Return the (x, y) coordinate for the center point of the cell that contains the specified text.  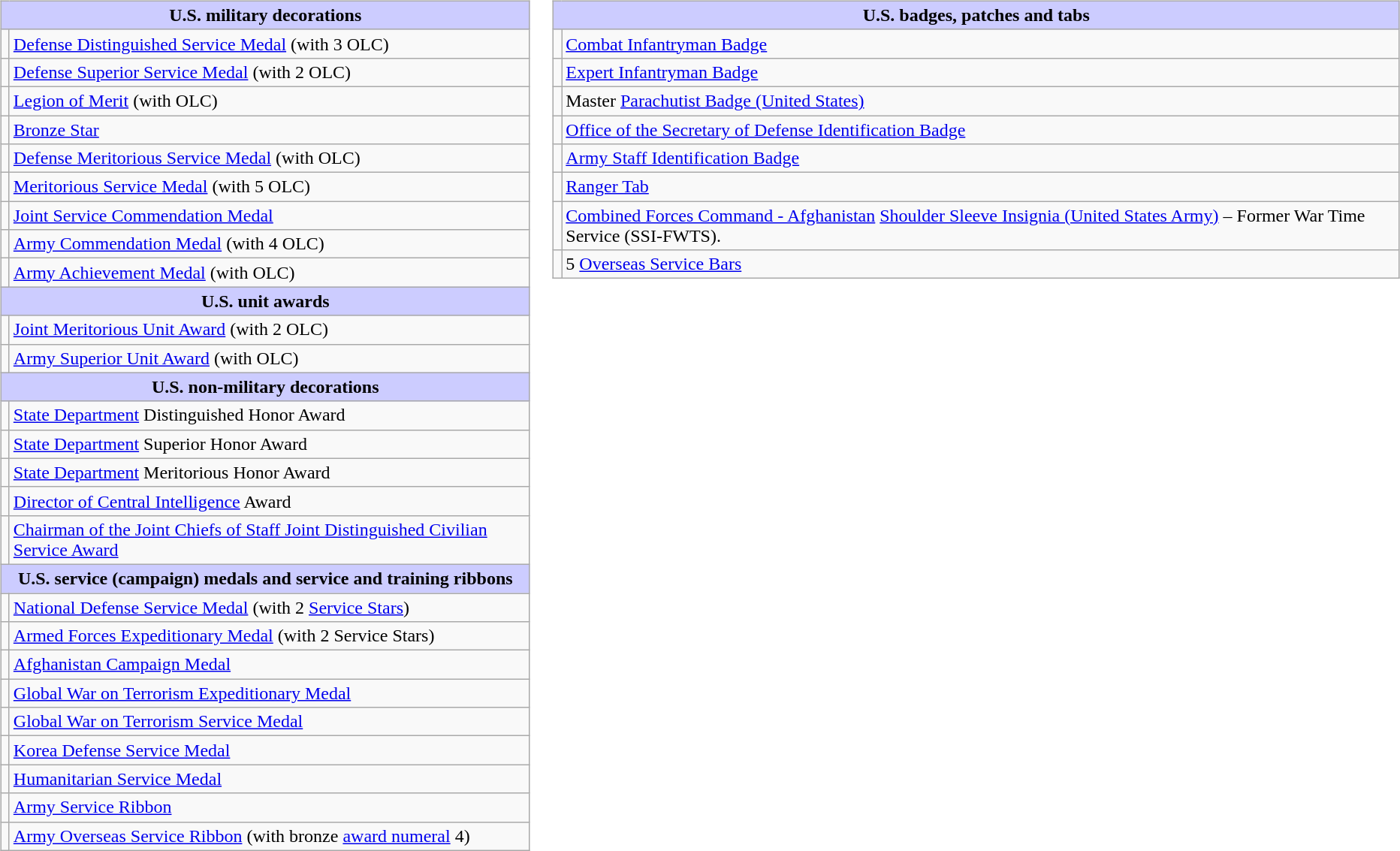
U.S. badges, patches and tabs (976, 15)
Joint Meritorious Unit Award (with 2 OLC) (269, 330)
Global War on Terrorism Expeditionary Medal (269, 693)
U.S. service (campaign) medals and service and training ribbons (265, 578)
U.S. military decorations (265, 15)
Army Overseas Service Ribbon (with bronze award numeral 4) (269, 836)
Global War on Terrorism Service Medal (269, 722)
Defense Meritorious Service Medal (with OLC) (269, 158)
U.S. unit awards (265, 301)
Expert Infantryman Badge (981, 72)
Army Service Ribbon (269, 807)
Army Achievement Medal (with OLC) (269, 273)
Ranger Tab (981, 187)
State Department Meritorious Honor Award (269, 472)
Master Parachutist Badge (United States) (981, 101)
U.S. non-military decorations (265, 387)
Meritorious Service Medal (with 5 OLC) (269, 187)
Joint Service Commendation Medal (269, 216)
Armed Forces Expeditionary Medal (with 2 Service Stars) (269, 636)
National Defense Service Medal (with 2 Service Stars) (269, 608)
Office of the Secretary of Defense Identification Badge (981, 130)
Humanitarian Service Medal (269, 779)
Defense Distinguished Service Medal (with 3 OLC) (269, 44)
Korea Defense Service Medal (269, 750)
5 Overseas Service Bars (981, 264)
Army Commendation Medal (with 4 OLC) (269, 244)
Afghanistan Campaign Medal (269, 665)
Combat Infantryman Badge (981, 44)
Army Superior Unit Award (with OLC) (269, 358)
Legion of Merit (with OLC) (269, 101)
Army Staff Identification Badge (981, 158)
Defense Superior Service Medal (with 2 OLC) (269, 72)
State Department Superior Honor Award (269, 444)
State Department Distinguished Honor Award (269, 415)
Director of Central Intelligence Award (269, 501)
Bronze Star (269, 130)
Chairman of the Joint Chiefs of Staff Joint Distinguished Civilian Service Award (269, 539)
Combined Forces Command - Afghanistan Shoulder Sleeve Insignia (United States Army) – Former War Time Service (SSI-FWTS). (981, 225)
